From the cell containing the given text, extract its center point as [X, Y] coordinate. 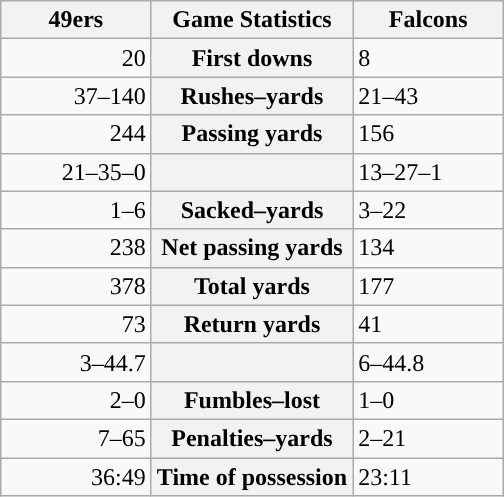
21–43 [428, 96]
244 [76, 134]
177 [428, 286]
134 [428, 248]
Falcons [428, 20]
Fumbles–lost [252, 400]
Passing yards [252, 134]
73 [76, 324]
Penalties–yards [252, 438]
2–0 [76, 400]
Rushes–yards [252, 96]
36:49 [76, 477]
3–44.7 [76, 362]
7–65 [76, 438]
Total yards [252, 286]
378 [76, 286]
2–21 [428, 438]
Time of possession [252, 477]
156 [428, 134]
20 [76, 58]
49ers [76, 20]
238 [76, 248]
6–44.8 [428, 362]
23:11 [428, 477]
1–0 [428, 400]
41 [428, 324]
21–35–0 [76, 172]
13–27–1 [428, 172]
Game Statistics [252, 20]
Net passing yards [252, 248]
1–6 [76, 210]
8 [428, 58]
Sacked–yards [252, 210]
First downs [252, 58]
Return yards [252, 324]
37–140 [76, 96]
3–22 [428, 210]
